Locate the cell with the specified text and output its (x, y) center coordinate. 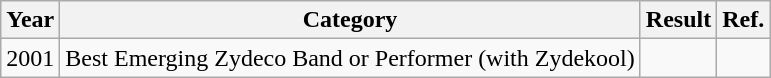
Ref. (744, 20)
2001 (30, 58)
Year (30, 20)
Category (350, 20)
Result (678, 20)
Best Emerging Zydeco Band or Performer (with Zydekool) (350, 58)
